Capture the cell that displays the provided text and extract its (X, Y) central coordinate. 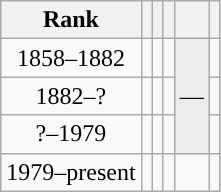
1979–present (71, 172)
?–1979 (71, 134)
Rank (71, 20)
— (192, 96)
1858–1882 (71, 58)
1882–? (71, 96)
